Find where the given text appears and provide that cell's center as (X, Y) coordinate. 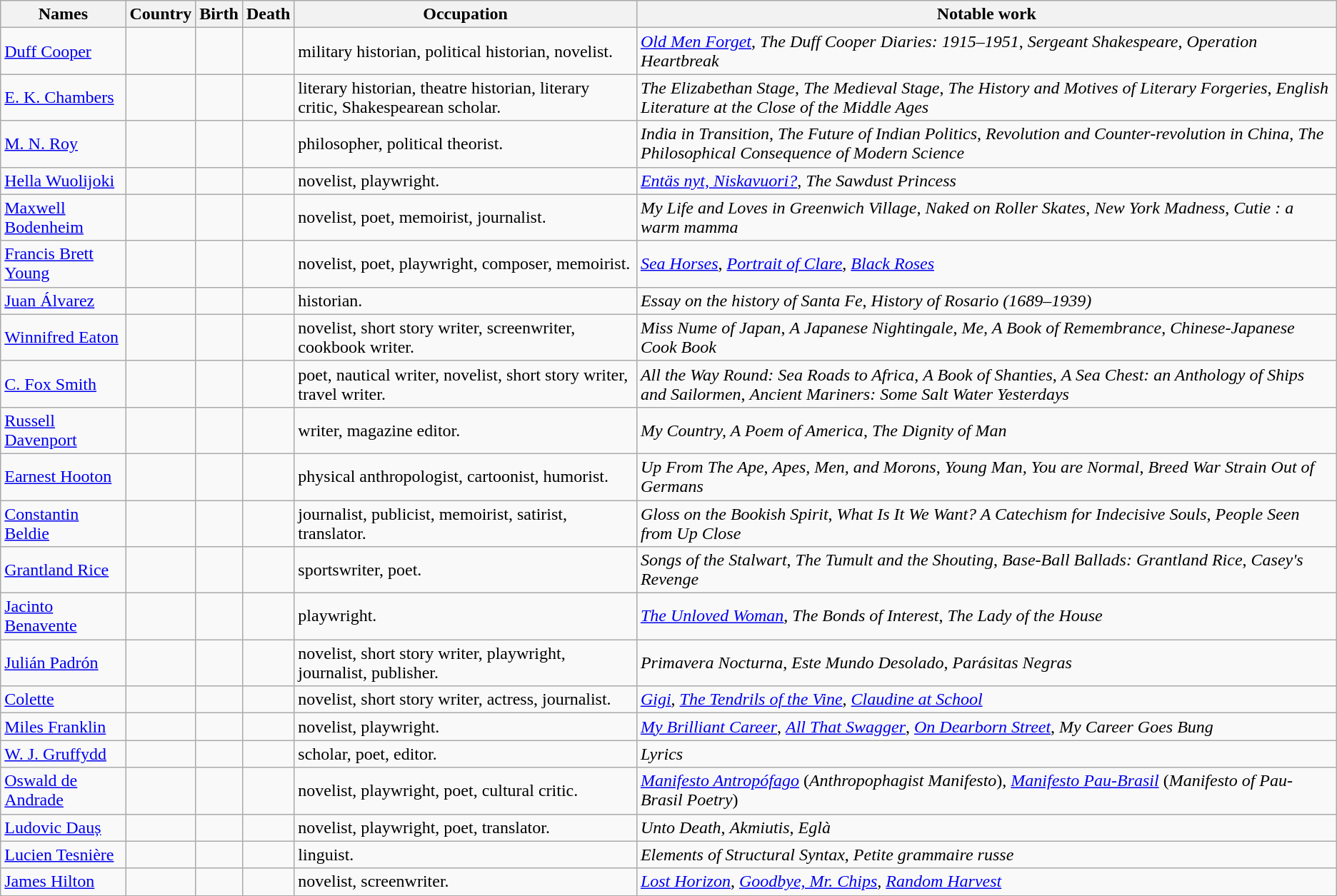
novelist, screenwriter. (466, 882)
Duff Cooper (63, 51)
Up From The Ape, Apes, Men, and Morons, Young Man, You are Normal, Breed War Strain Out of Germans (986, 477)
novelist, playwright, poet, cultural critic. (466, 791)
Unto Death, Akmiutis, Eglà (986, 827)
Songs of the Stalwart, The Tumult and the Shouting, Base-Ball Ballads: Grantland Rice, Casey's Revenge (986, 570)
Notable work (986, 14)
Lucien Tesnière (63, 855)
Winnifred Eaton (63, 337)
Earnest Hooton (63, 477)
Juan Álvarez (63, 301)
W. J. Gruffydd (63, 754)
historian. (466, 301)
Ludovic Dauș (63, 827)
Julián Padrón (63, 663)
Jacinto Benavente (63, 617)
Elements of Structural Syntax, Petite grammaire russe (986, 855)
sportswriter, poet. (466, 570)
Essay on the history of Santa Fe, History of Rosario (1689–1939) (986, 301)
The Unloved Woman, The Bonds of Interest, The Lady of the House (986, 617)
Old Men Forget, The Duff Cooper Diaries: 1915–1951, Sergeant Shakespeare, Operation Heartbreak (986, 51)
journalist, publicist, memoirist, satirist, translator. (466, 523)
Country (161, 14)
The Elizabethan Stage, The Medieval Stage, The History and Motives of Literary Forgeries, English Literature at the Close of the Middle Ages (986, 97)
Manifesto Antropófago (Anthropophagist Manifesto), Manifesto Pau-Brasil (Manifesto of Pau-Brasil Poetry) (986, 791)
Death (268, 14)
Sea Horses, Portrait of Clare, Black Roses (986, 264)
Miles Franklin (63, 727)
Grantland Rice (63, 570)
Gloss on the Bookish Spirit, What Is It We Want? A Catechism for Indecisive Souls, People Seen from Up Close (986, 523)
Francis Brett Young (63, 264)
playwright. (466, 617)
My Brilliant Career, All That Swagger, On Dearborn Street, My Career Goes Bung (986, 727)
Entäs nyt, Niskavuori?, The Sawdust Princess (986, 181)
Miss Nume of Japan, A Japanese Nightingale, Me, A Book of Remembrance, Chinese-Japanese Cook Book (986, 337)
E. K. Chambers (63, 97)
linguist. (466, 855)
Occupation (466, 14)
writer, magazine editor. (466, 430)
scholar, poet, editor. (466, 754)
Hella Wuolijoki (63, 181)
literary historian, theatre historian, literary critic, Shakespearean scholar. (466, 97)
Names (63, 14)
My Country, A Poem of America, The Dignity of Man (986, 430)
Lyrics (986, 754)
Oswald de Andrade (63, 791)
novelist, short story writer, screenwriter, cookbook writer. (466, 337)
novelist, poet, memoirist, journalist. (466, 217)
M. N. Roy (63, 144)
C. Fox Smith (63, 384)
Lost Horizon, Goodbye, Mr. Chips, Random Harvest (986, 882)
military historian, political historian, novelist. (466, 51)
James Hilton (63, 882)
novelist, short story writer, actress, journalist. (466, 700)
Constantin Beldie (63, 523)
Colette (63, 700)
India in Transition, The Future of Indian Politics, Revolution and Counter-revolution in China, The Philosophical Consequence of Modern Science (986, 144)
Gigi, The Tendrils of the Vine, Claudine at School (986, 700)
novelist, short story writer, playwright, journalist, publisher. (466, 663)
physical anthropologist, cartoonist, humorist. (466, 477)
novelist, poet, playwright, composer, memoirist. (466, 264)
poet, nautical writer, novelist, short story writer, travel writer. (466, 384)
My Life and Loves in Greenwich Village, Naked on Roller Skates, New York Madness, Cutie : a warm mamma (986, 217)
Birth (219, 14)
Russell Davenport (63, 430)
Maxwell Bodenheim (63, 217)
philosopher, political theorist. (466, 144)
Primavera Nocturna, Este Mundo Desolado, Parásitas Negras (986, 663)
novelist, playwright, poet, translator. (466, 827)
